From the cell containing the given text, extract its center point as (X, Y) coordinate. 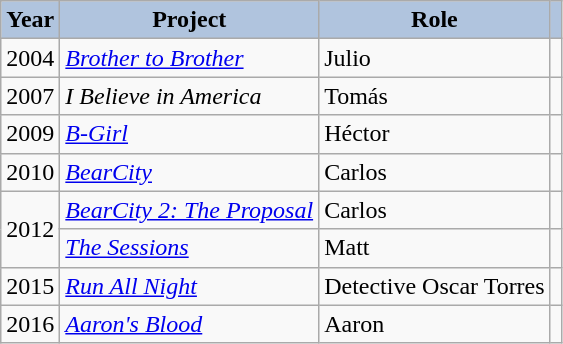
Run All Night (190, 286)
Detective Oscar Torres (435, 286)
2004 (30, 58)
Aaron (435, 324)
BearCity (190, 172)
Tomás (435, 96)
I Believe in America (190, 96)
Héctor (435, 134)
Role (435, 20)
Brother to Brother (190, 58)
Year (30, 20)
BearCity 2: The Proposal (190, 210)
2010 (30, 172)
The Sessions (190, 248)
2007 (30, 96)
2009 (30, 134)
Matt (435, 248)
B-Girl (190, 134)
Project (190, 20)
Julio (435, 58)
2016 (30, 324)
2015 (30, 286)
2012 (30, 229)
Aaron's Blood (190, 324)
